Output the (x, y) coordinate of the center of the cell containing the given text.  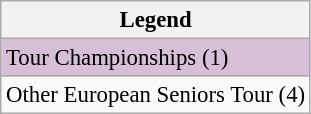
Tour Championships (1) (156, 58)
Legend (156, 20)
Other European Seniors Tour (4) (156, 95)
